Detect which cell encompasses the target text, then output its (X, Y) center coordinate. 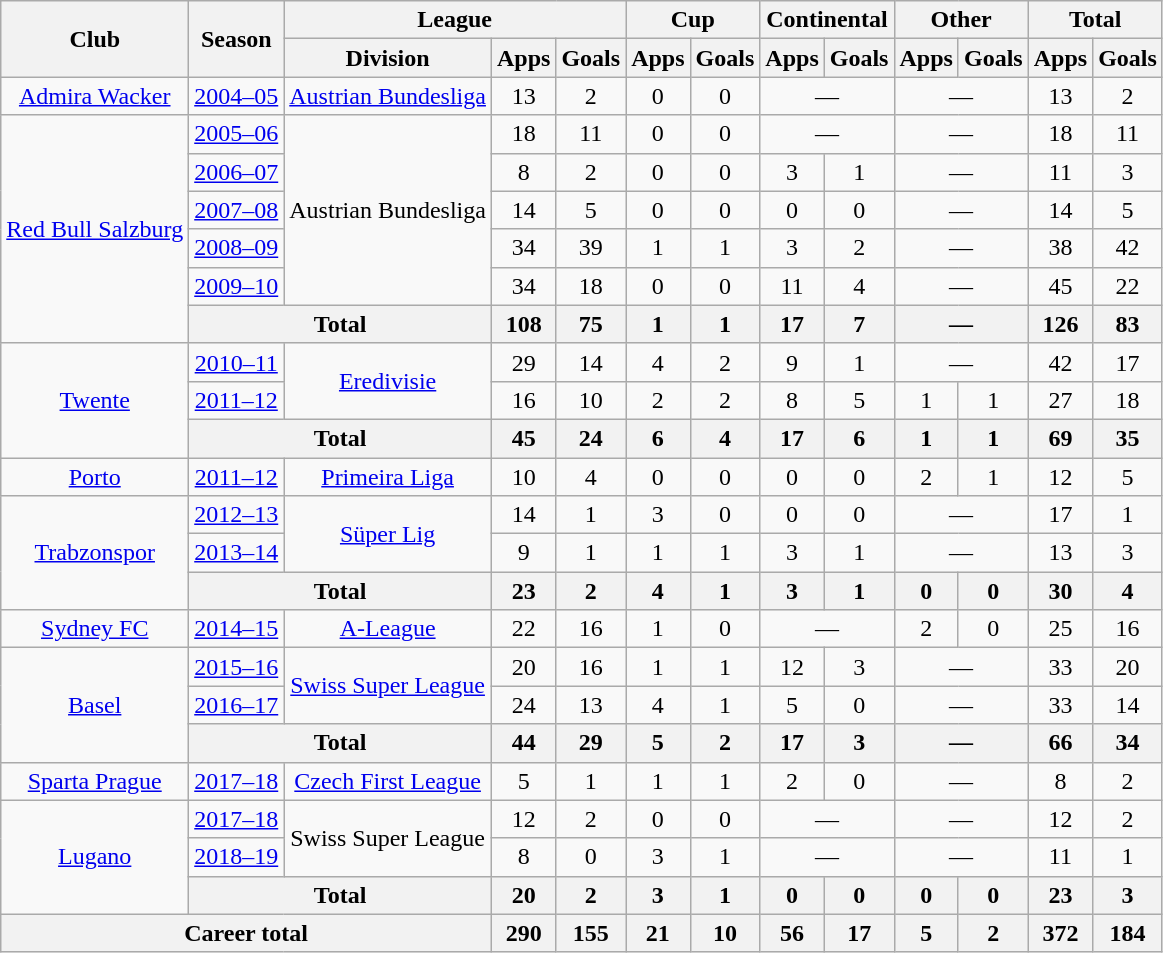
Season (236, 39)
Sparta Prague (95, 781)
Twente (95, 400)
2006–07 (236, 172)
25 (1060, 629)
184 (1128, 933)
39 (591, 248)
Club (95, 39)
35 (1128, 438)
Admira Wacker (95, 96)
Eredivisie (388, 381)
Lugano (95, 857)
Basel (95, 705)
30 (1060, 591)
2008–09 (236, 248)
290 (523, 933)
Süper Lig (388, 534)
2012–13 (236, 515)
2010–11 (236, 362)
21 (658, 933)
75 (591, 324)
Sydney FC (95, 629)
Career total (246, 933)
2009–10 (236, 286)
Trabzonspor (95, 553)
Other (961, 20)
League (455, 20)
38 (1060, 248)
372 (1060, 933)
2016–17 (236, 705)
2018–19 (236, 857)
2007–08 (236, 210)
2014–15 (236, 629)
A-League (388, 629)
83 (1128, 324)
108 (523, 324)
Porto (95, 477)
44 (523, 743)
Continental (827, 20)
2004–05 (236, 96)
56 (792, 933)
Cup (693, 20)
Red Bull Salzburg (95, 229)
27 (1060, 400)
Czech First League (388, 781)
Primeira Liga (388, 477)
7 (859, 324)
2013–14 (236, 553)
2005–06 (236, 134)
66 (1060, 743)
Division (388, 58)
2015–16 (236, 667)
155 (591, 933)
126 (1060, 324)
69 (1060, 438)
